Pinpoint the cell where the given text exists, returning its [X, Y] midpoint coordinate. 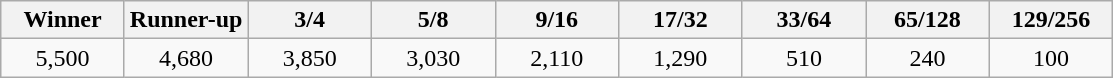
Winner [63, 20]
4,680 [186, 58]
129/256 [1051, 20]
65/128 [928, 20]
100 [1051, 58]
510 [804, 58]
3,850 [310, 58]
240 [928, 58]
3,030 [433, 58]
9/16 [557, 20]
2,110 [557, 58]
33/64 [804, 20]
17/32 [681, 20]
Runner-up [186, 20]
1,290 [681, 58]
5,500 [63, 58]
5/8 [433, 20]
3/4 [310, 20]
